For the text-containing cell, return its midpoint in [x, y] coordinate format. 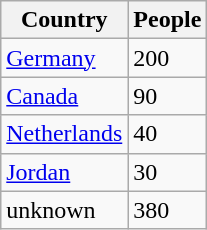
380 [168, 210]
People [168, 20]
200 [168, 58]
Netherlands [64, 134]
40 [168, 134]
Jordan [64, 172]
Canada [64, 96]
Country [64, 20]
30 [168, 172]
Germany [64, 58]
unknown [64, 210]
90 [168, 96]
